Determine the (x, y) coordinate at the center of the cell enclosing the given text.  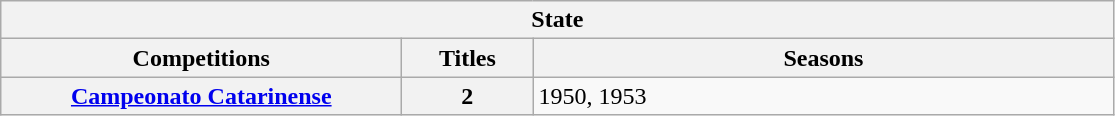
Seasons (824, 58)
1950, 1953 (824, 96)
2 (468, 96)
Campeonato Catarinense (202, 96)
Competitions (202, 58)
State (558, 20)
Titles (468, 58)
